Pinpoint the cell where the given text exists, returning its (x, y) midpoint coordinate. 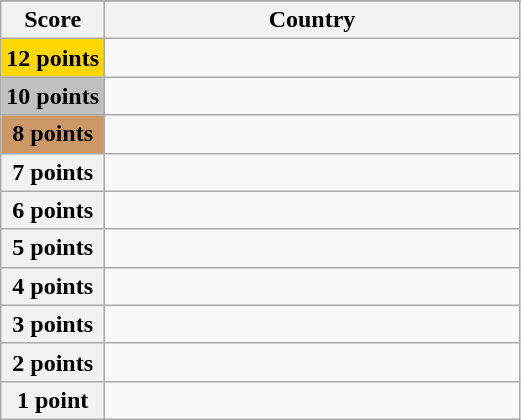
8 points (53, 134)
12 points (53, 58)
4 points (53, 286)
1 point (53, 400)
5 points (53, 248)
6 points (53, 210)
Score (53, 20)
10 points (53, 96)
Country (312, 20)
7 points (53, 172)
3 points (53, 324)
2 points (53, 362)
